Find where the given text appears and provide that cell's center as [X, Y] coordinate. 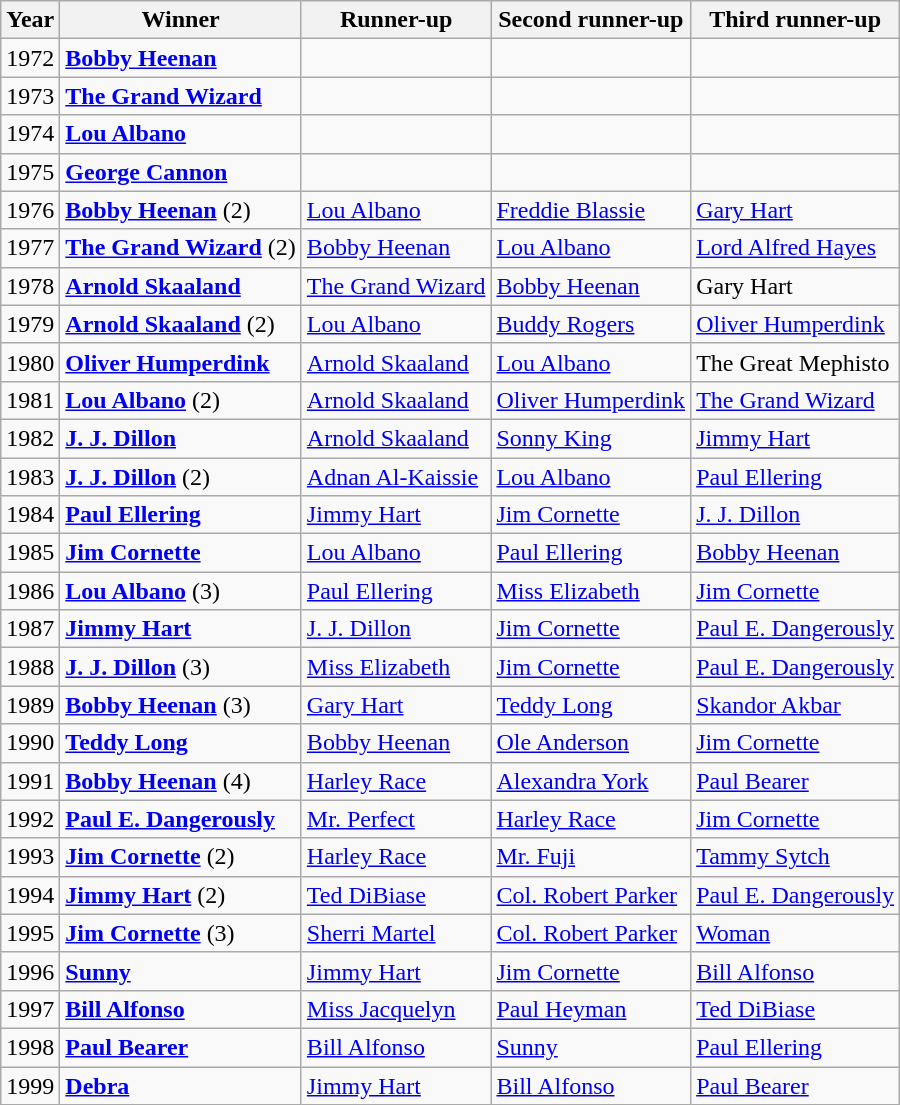
1982 [30, 438]
Ole Anderson [591, 743]
1988 [30, 667]
Lou Albano (2) [181, 400]
Alexandra York [591, 781]
1980 [30, 362]
1972 [30, 58]
Lord Alfred Hayes [796, 248]
Year [30, 20]
1993 [30, 857]
Bobby Heenan (4) [181, 781]
1976 [30, 210]
1990 [30, 743]
1974 [30, 134]
1973 [30, 96]
Bobby Heenan (3) [181, 705]
Second runner-up [591, 20]
Freddie Blassie [591, 210]
1978 [30, 286]
Miss Jacquelyn [396, 1009]
Sherri Martel [396, 933]
Winner [181, 20]
Bobby Heenan (2) [181, 210]
The Grand Wizard (2) [181, 248]
Buddy Rogers [591, 324]
1987 [30, 629]
1985 [30, 553]
The Great Mephisto [796, 362]
George Cannon [181, 172]
1997 [30, 1009]
Jim Cornette (2) [181, 857]
1998 [30, 1047]
1986 [30, 591]
Skandor Akbar [796, 705]
1995 [30, 933]
Tammy Sytch [796, 857]
1996 [30, 971]
Jimmy Hart (2) [181, 895]
1991 [30, 781]
Third runner-up [796, 20]
Mr. Fuji [591, 857]
Woman [796, 933]
Mr. Perfect [396, 819]
1992 [30, 819]
J. J. Dillon (2) [181, 477]
1979 [30, 324]
J. J. Dillon (3) [181, 667]
Sonny King [591, 438]
Arnold Skaaland (2) [181, 324]
Adnan Al-Kaissie [396, 477]
Paul Heyman [591, 1009]
1989 [30, 705]
1983 [30, 477]
Debra [181, 1085]
1981 [30, 400]
1999 [30, 1085]
1977 [30, 248]
Jim Cornette (3) [181, 933]
1994 [30, 895]
1984 [30, 515]
Lou Albano (3) [181, 591]
1975 [30, 172]
Runner-up [396, 20]
